Search for the cell housing the specified text and yield its [X, Y] center coordinate. 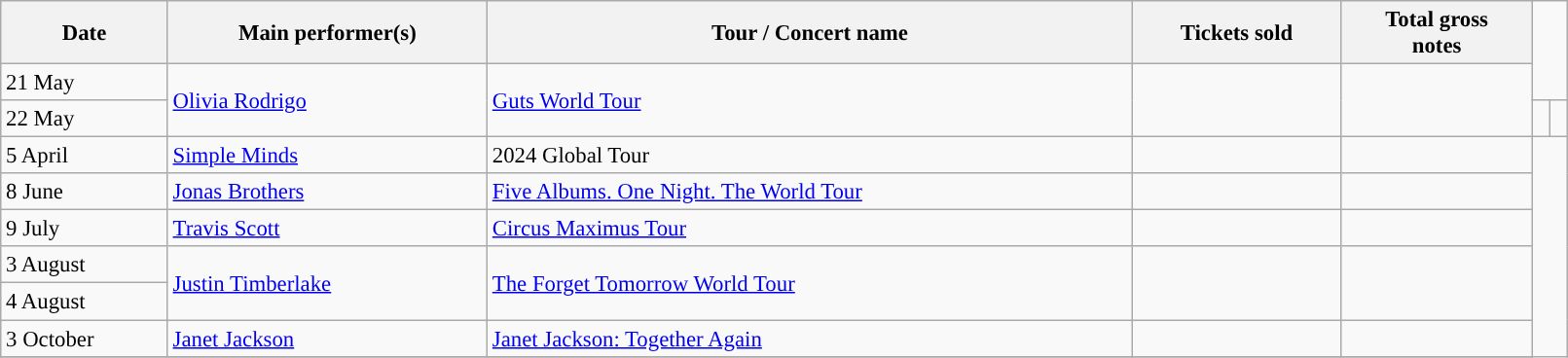
3 August [85, 266]
Tour / Concert name [810, 33]
Janet Jackson [327, 339]
Travis Scott [327, 229]
9 July [85, 229]
Five Albums. One Night. The World Tour [810, 192]
22 May [85, 119]
8 June [85, 192]
Main performer(s) [327, 33]
Circus Maximus Tour [810, 229]
2024 Global Tour [810, 156]
Total grossnotes [1437, 33]
Justin Timberlake [327, 284]
Simple Minds [327, 156]
5 April [85, 156]
4 August [85, 302]
21 May [85, 83]
Date [85, 33]
Janet Jackson: Together Again [810, 339]
Guts World Tour [810, 101]
3 October [85, 339]
Olivia Rodrigo [327, 101]
The Forget Tomorrow World Tour [810, 284]
Jonas Brothers [327, 192]
Tickets sold [1237, 33]
